Scan for the cell matching the given text and deliver its (X, Y) coordinate at center. 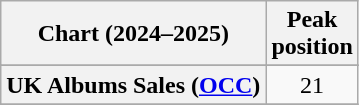
Peakposition (312, 34)
21 (312, 85)
Chart (2024–2025) (134, 34)
UK Albums Sales (OCC) (134, 85)
